Provide the [X, Y] coordinate of the cell's center where the given text is located.  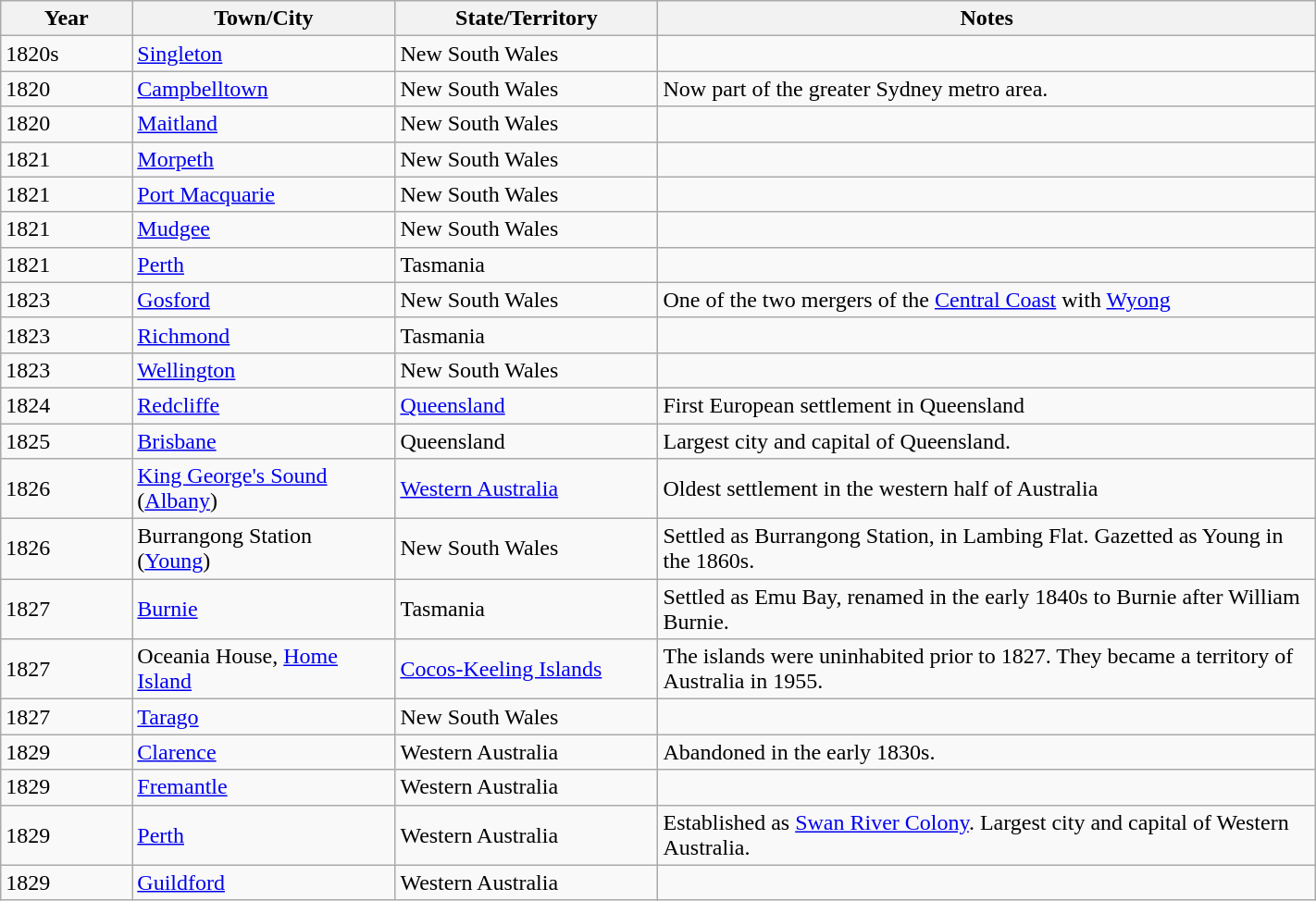
Morpeth [264, 159]
Campbelltown [264, 89]
Burrangong Station (Young) [264, 549]
Clarence [264, 752]
Settled as Emu Bay, renamed in the early 1840s to Burnie after William Burnie. [987, 609]
Town/City [264, 19]
Guildford [264, 882]
Singleton [264, 54]
State/Territory [527, 19]
Mudgee [264, 229]
Abandoned in the early 1830s. [987, 752]
Established as Swan River Colony. Largest city and capital of Western Australia. [987, 834]
Burnie [264, 609]
Oldest settlement in the western half of Australia [987, 488]
1824 [67, 405]
Settled as Burrangong Station, in Lambing Flat. Gazetted as Young in the 1860s. [987, 549]
Gosford [264, 300]
Largest city and capital of Queensland. [987, 441]
Tarago [264, 717]
Fremantle [264, 787]
The islands were uninhabited prior to 1827. They became a territory of Australia in 1955. [987, 670]
1820s [67, 54]
Wellington [264, 370]
Richmond [264, 335]
Maitland [264, 124]
Oceania House, Home Island [264, 670]
Redcliffe [264, 405]
One of the two mergers of the Central Coast with Wyong [987, 300]
Now part of the greater Sydney metro area. [987, 89]
King George's Sound (Albany) [264, 488]
Notes [987, 19]
First European settlement in Queensland [987, 405]
1825 [67, 441]
Brisbane [264, 441]
Cocos-Keeling Islands [527, 670]
Port Macquarie [264, 194]
Year [67, 19]
